From the cell containing the given text, extract its center point as (X, Y) coordinate. 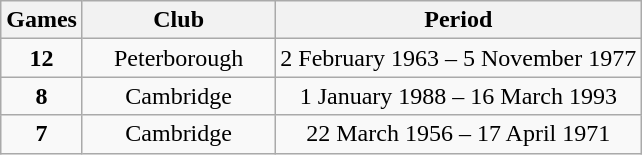
Club (178, 20)
Period (458, 20)
2 February 1963 – 5 November 1977 (458, 58)
12 (42, 58)
8 (42, 96)
22 March 1956 – 17 April 1971 (458, 134)
Peterborough (178, 58)
Games (42, 20)
7 (42, 134)
1 January 1988 – 16 March 1993 (458, 96)
